Pinpoint the cell where the given text exists, returning its [X, Y] midpoint coordinate. 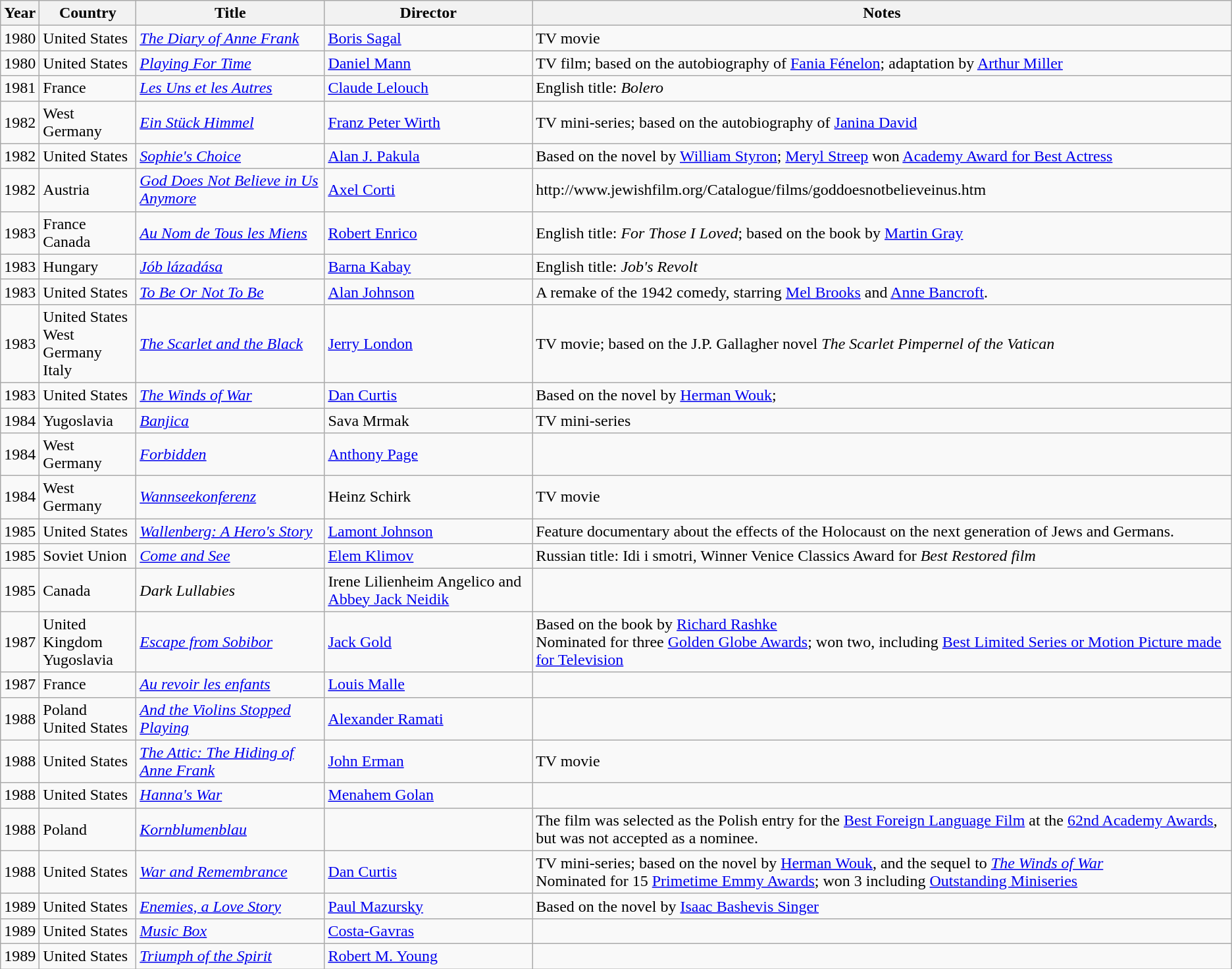
English title: For Those I Loved; based on the book by Martin Gray [882, 233]
Feature documentary about the effects of the Holocaust on the next generation of Jews and Germans. [882, 531]
Sava Mrmak [428, 421]
Jób lázadása [230, 267]
TV mini-series [882, 421]
TV film; based on the autobiography of Fania Fénelon; adaptation by Arthur Miller [882, 63]
Ein Stück Himmel [230, 122]
The Attic: The Hiding of Anne Frank [230, 761]
Au Nom de Tous les Miens [230, 233]
Based on the novel by William Styron; Meryl Streep won Academy Award for Best Actress [882, 156]
Escape from Sobibor [230, 642]
John Erman [428, 761]
Robert Enrico [428, 233]
Elem Klimov [428, 556]
Country [88, 13]
Forbidden [230, 454]
Paul Mazursky [428, 906]
http://www.jewishfilm.org/Catalogue/films/goddoesnotbelieveinus.htm [882, 190]
TV movie; based on the J.P. Gallagher novel The Scarlet Pimpernel of the Vatican [882, 344]
Notes [882, 13]
The Scarlet and the Black [230, 344]
Les Uns et les Autres [230, 88]
Alexander Ramati [428, 719]
Menahem Golan [428, 795]
Music Box [230, 931]
Irene Lilienheim Angelico and Abbey Jack Neidik [428, 590]
Claude Lelouch [428, 88]
Austria [88, 190]
Costa-Gavras [428, 931]
Year [20, 13]
Boris Sagal [428, 38]
Russian title: Idi i smotri, Winner Venice Classics Award for Best Restored film [882, 556]
Sophie's Choice [230, 156]
A remake of the 1942 comedy, starring Mel Brooks and Anne Bancroft. [882, 292]
The Diary of Anne Frank [230, 38]
English title: Bolero [882, 88]
English title: Job's Revolt [882, 267]
Kornblumenblau [230, 829]
United StatesWest GermanyItaly [88, 344]
Au revoir les enfants [230, 685]
1981 [20, 88]
Franz Peter Wirth [428, 122]
To Be Or Not To Be [230, 292]
Anthony Page [428, 454]
Daniel Mann [428, 63]
Barna Kabay [428, 267]
Triumph of the Spirit [230, 956]
Enemies, a Love Story [230, 906]
Wallenberg: A Hero's Story [230, 531]
Hanna's War [230, 795]
Alan J. Pakula [428, 156]
FranceCanada [88, 233]
Axel Corti [428, 190]
The film was selected as the Polish entry for the Best Foreign Language Film at the 62nd Academy Awards, but was not accepted as a nominee. [882, 829]
Soviet Union [88, 556]
Yugoslavia [88, 421]
Come and See [230, 556]
PolandUnited States [88, 719]
Title [230, 13]
Alan Johnson [428, 292]
God Does Not Believe in Us Anymore [230, 190]
Heinz Schirk [428, 498]
Banjica [230, 421]
The Winds of War [230, 395]
Based on the novel by Isaac Bashevis Singer [882, 906]
Hungary [88, 267]
Jack Gold [428, 642]
Playing For Time [230, 63]
Wannseekonferenz [230, 498]
Jerry London [428, 344]
War and Remembrance [230, 872]
Lamont Johnson [428, 531]
United KingdomYugoslavia [88, 642]
TV mini-series; based on the autobiography of Janina David [882, 122]
Based on the novel by Herman Wouk; [882, 395]
Louis Malle [428, 685]
Canada [88, 590]
Dark Lullabies [230, 590]
Director [428, 13]
And the Violins Stopped Playing [230, 719]
Poland [88, 829]
Robert M. Young [428, 956]
